Locate the cell with the specified text and output its (X, Y) center coordinate. 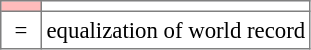
= (21, 30)
equalization of world record (176, 30)
